Return the [X, Y] coordinate for the center point of the cell that contains the specified text.  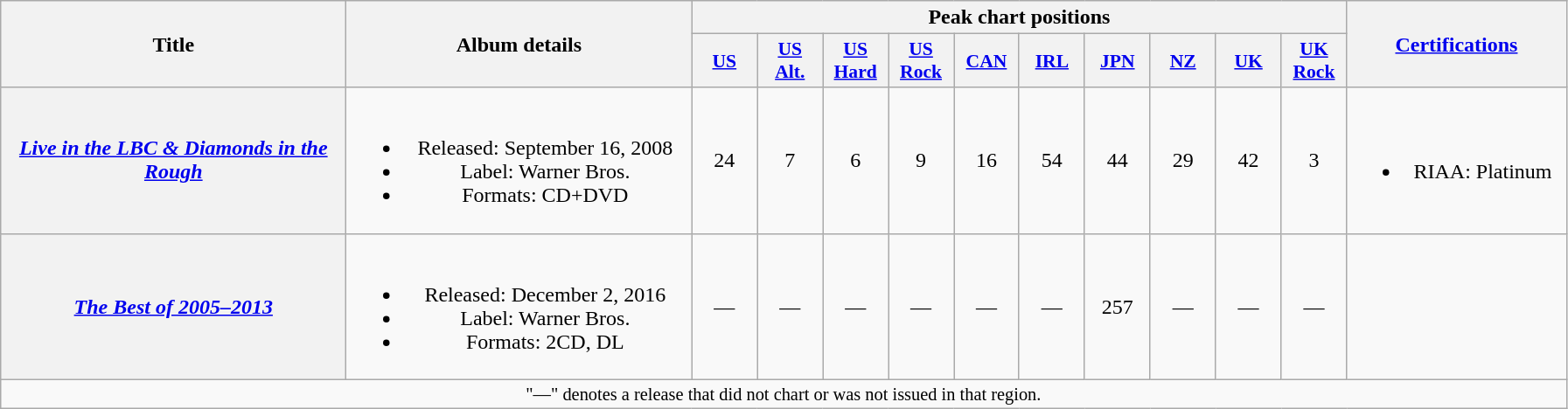
257 [1118, 306]
Released: September 16, 2008Label: Warner Bros.Formats: CD+DVD [519, 161]
42 [1249, 161]
NZ [1182, 61]
JPN [1118, 61]
54 [1051, 161]
US [724, 61]
Certifications [1457, 44]
"—" denotes a release that did not chart or was not issued in that region. [784, 394]
Peak chart positions [1020, 17]
Live in the LBC & Diamonds in the Rough [173, 161]
RIAA: Platinum [1457, 161]
6 [855, 161]
44 [1118, 161]
Title [173, 44]
UKRock [1314, 61]
USHard [855, 61]
The Best of 2005–2013 [173, 306]
9 [922, 161]
CAN [986, 61]
Album details [519, 44]
24 [724, 161]
16 [986, 161]
USAlt. [791, 61]
29 [1182, 161]
UK [1249, 61]
IRL [1051, 61]
7 [791, 161]
Released: December 2, 2016Label: Warner Bros.Formats: 2CD, DL [519, 306]
USRock [922, 61]
3 [1314, 161]
